Identify which cell holds the provided text, then report its (x, y) central coordinate. 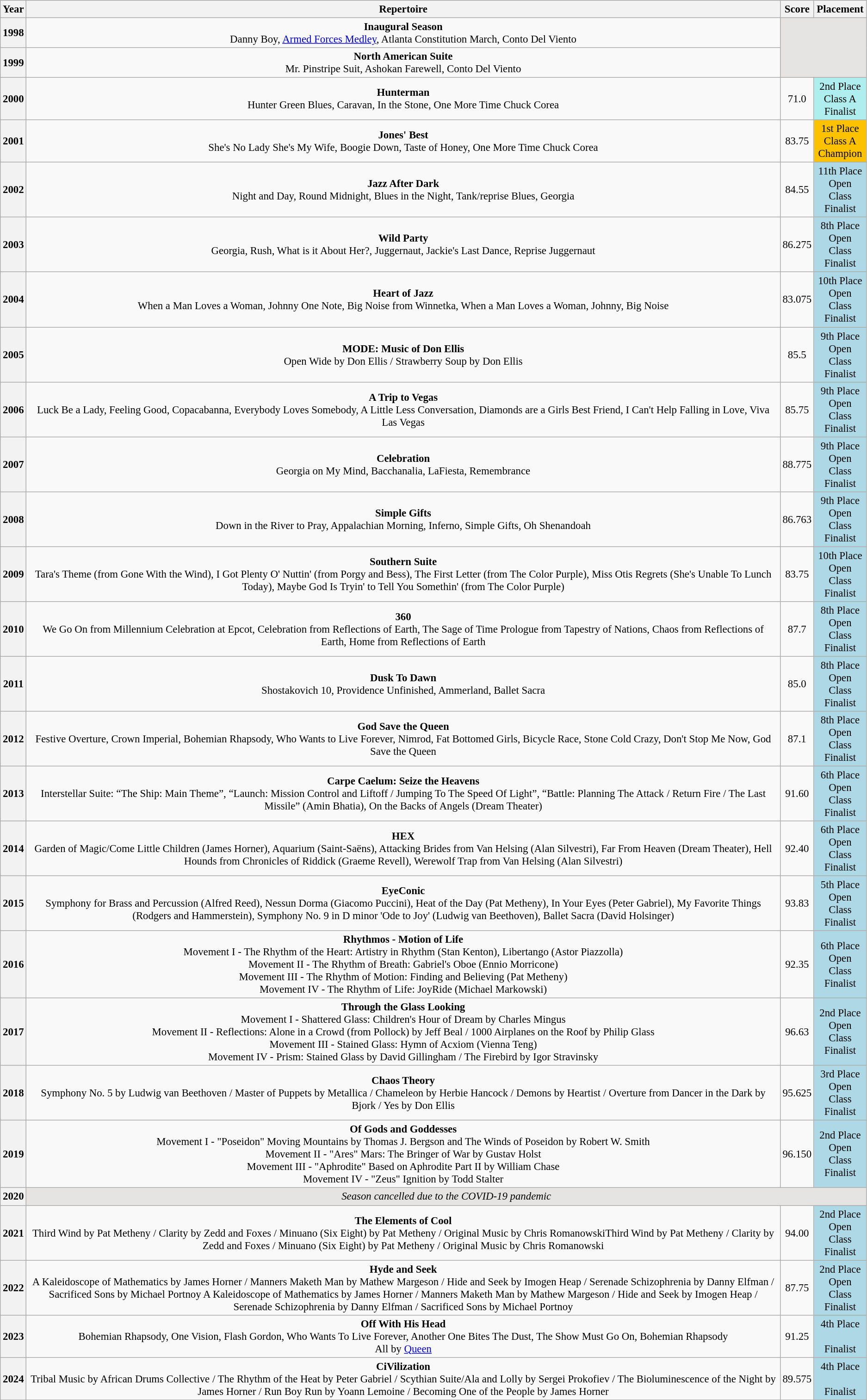
95.625 (797, 1093)
84.55 (797, 190)
2011 (13, 684)
85.75 (797, 409)
83.075 (797, 300)
5th PlaceOpen ClassFinalist (840, 903)
2009 (13, 574)
96.150 (797, 1154)
1st PlaceClass AChampion (840, 141)
87.1 (797, 739)
91.60 (797, 793)
2010 (13, 629)
Jazz After DarkNight and Day, Round Midnight, Blues in the Night, Tank/reprise Blues, Georgia (403, 190)
71.0 (797, 99)
2006 (13, 409)
2018 (13, 1093)
2023 (13, 1336)
92.40 (797, 849)
89.575 (797, 1379)
2012 (13, 739)
86.763 (797, 519)
Score (797, 9)
Jones' BestShe's No Lady She's My Wife, Boogie Down, Taste of Honey, One More Time Chuck Corea (403, 141)
2nd PlaceClass AFinalist (840, 99)
Repertoire (403, 9)
Season cancelled due to the COVID-19 pandemic (446, 1197)
85.0 (797, 684)
85.5 (797, 355)
CelebrationGeorgia on My Mind, Bacchanalia, LaFiesta, Remembrance (403, 465)
2020 (13, 1197)
2017 (13, 1032)
North American SuiteMr. Pinstripe Suit, Ashokan Farewell, Conto Del Viento (403, 63)
2021 (13, 1233)
2005 (13, 355)
94.00 (797, 1233)
2022 (13, 1288)
Wild PartyGeorgia, Rush, What is it About Her?, Juggernaut, Jackie's Last Dance, Reprise Juggernaut (403, 245)
2014 (13, 849)
11th PlaceOpen ClassFinalist (840, 190)
2008 (13, 519)
2002 (13, 190)
93.83 (797, 903)
86.275 (797, 245)
Heart of JazzWhen a Man Loves a Woman, Johnny One Note, Big Noise from Winnetka, When a Man Loves a Woman, Johnny, Big Noise (403, 300)
2001 (13, 141)
2000 (13, 99)
2007 (13, 465)
2004 (13, 300)
3rd PlaceOpen ClassFinalist (840, 1093)
2016 (13, 964)
92.35 (797, 964)
Dusk To DawnShostakovich 10, Providence Unfinished, Ammerland, Ballet Sacra (403, 684)
87.75 (797, 1288)
MODE: Music of Don EllisOpen Wide by Don Ellis / Strawberry Soup by Don Ellis (403, 355)
2003 (13, 245)
87.7 (797, 629)
Inaugural SeasonDanny Boy, Armed Forces Medley, Atlanta Constitution March, Conto Del Viento (403, 33)
91.25 (797, 1336)
2015 (13, 903)
2013 (13, 793)
Year (13, 9)
Simple GiftsDown in the River to Pray, Appalachian Morning, Inferno, Simple Gifts, Oh Shenandoah (403, 519)
Placement (840, 9)
1999 (13, 63)
2024 (13, 1379)
88.775 (797, 465)
1998 (13, 33)
96.63 (797, 1032)
2019 (13, 1154)
HuntermanHunter Green Blues, Caravan, In the Stone, One More Time Chuck Corea (403, 99)
